Extract the [X, Y] coordinate from the center of the cell holding the provided text.  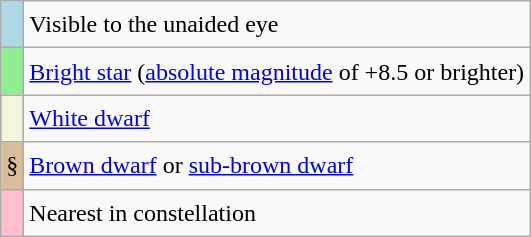
Nearest in constellation [277, 212]
Bright star (absolute magnitude of +8.5 or brighter) [277, 72]
White dwarf [277, 118]
§ [12, 166]
Visible to the unaided eye [277, 24]
Brown dwarf or sub-brown dwarf [277, 166]
